Find where the given text appears and provide that cell's center as [x, y] coordinate. 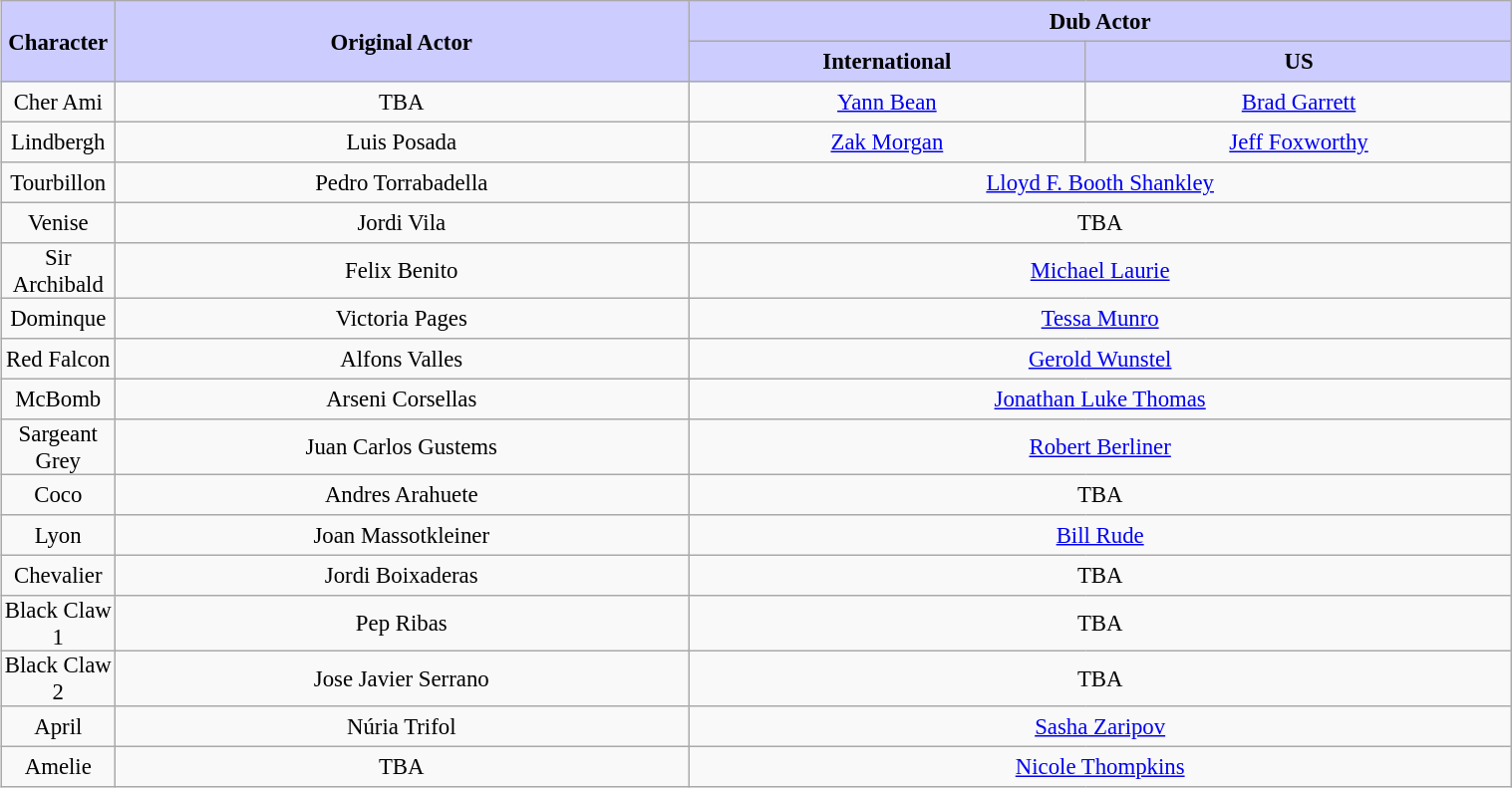
Cher Ami [58, 102]
Sargeant Grey [58, 447]
Sasha Zaripov [1100, 726]
Character [58, 42]
Black Claw 2 [58, 678]
Bill Rude [1100, 535]
Jose Javier Serrano [402, 678]
Dub Actor [1100, 21]
Dominque [58, 318]
Michael Laurie [1100, 271]
Andres Arahuete [402, 494]
Lindbergh [58, 141]
Jonathan Luke Thomas [1100, 398]
Gerold Wunstel [1100, 359]
Pedro Torrabadella [402, 182]
Black Claw 1 [58, 624]
Original Actor [402, 42]
Tourbillon [58, 182]
Venise [58, 222]
Victoria Pages [402, 318]
Joan Massotkleiner [402, 535]
Robert Berliner [1100, 447]
Yann Bean [887, 102]
Pep Ribas [402, 624]
Felix Benito [402, 271]
Zak Morgan [887, 141]
Coco [58, 494]
Arseni Corsellas [402, 398]
Red Falcon [58, 359]
Nicole Thompkins [1100, 766]
Brad Garrett [1299, 102]
Lloyd F. Booth Shankley [1100, 182]
Alfons Valles [402, 359]
International [887, 61]
Chevalier [58, 575]
Sir Archibald [58, 271]
US [1299, 61]
April [58, 726]
Lyon [58, 535]
Núria Trifol [402, 726]
Jordi Boixaderas [402, 575]
McBomb [58, 398]
Jeff Foxworthy [1299, 141]
Amelie [58, 766]
Jordi Vila [402, 222]
Luis Posada [402, 141]
Tessa Munro [1100, 318]
Juan Carlos Gustems [402, 447]
